Capture the cell that displays the provided text and extract its (x, y) central coordinate. 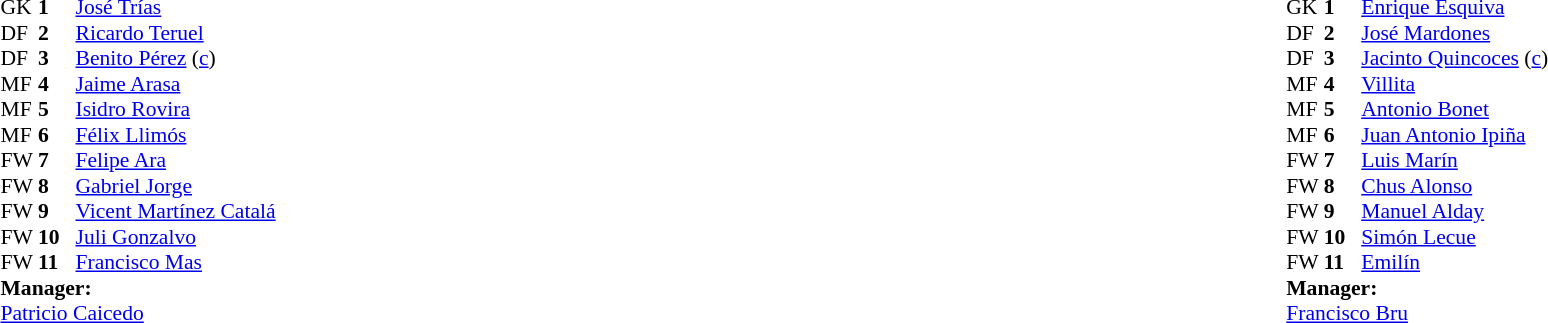
Ricardo Teruel (176, 33)
Chus Alonso (1454, 186)
Emilín (1454, 263)
Benito Pérez (c) (176, 59)
Vicent Martínez Catalá (176, 211)
Juli Gonzalvo (176, 237)
Felipe Ara (176, 161)
Simón Lecue (1454, 237)
Jacinto Quincoces (c) (1454, 59)
Manuel Alday (1454, 211)
Isidro Rovira (176, 109)
Juan Antonio Ipiña (1454, 135)
José Mardones (1454, 33)
Francisco Mas (176, 263)
Félix Llimós (176, 135)
Luis Marín (1454, 161)
Antonio Bonet (1454, 109)
Jaime Arasa (176, 84)
Gabriel Jorge (176, 186)
Villita (1454, 84)
